Search for the cell housing the specified text and yield its [x, y] center coordinate. 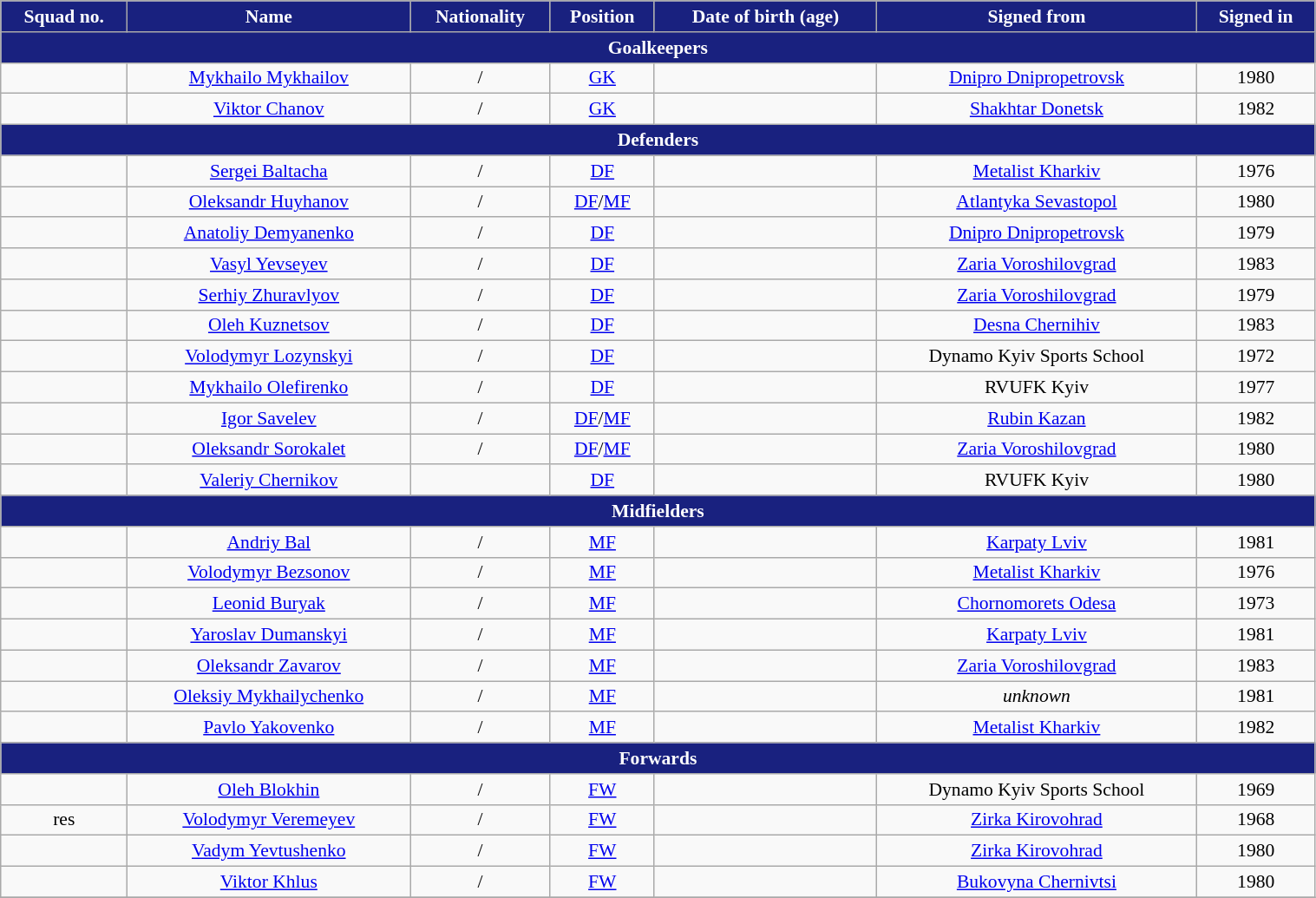
Valeriy Chernikov [269, 481]
Leonid Buryak [269, 604]
1972 [1256, 357]
Oleksandr Zavarov [269, 665]
Rubin Kazan [1038, 418]
Serhiy Zhuravlyov [269, 295]
1977 [1256, 388]
Viktor Khlus [269, 882]
Anatoliy Demyanenko [269, 233]
Goalkeepers [658, 48]
Volodymyr Lozynskyi [269, 357]
Andriy Bal [269, 542]
Squad no. [64, 16]
Mykhailo Olefirenko [269, 388]
1968 [1256, 820]
Nationality [481, 16]
Sergei Baltacha [269, 171]
Yaroslav Dumanskyi [269, 635]
Vadym Yevtushenko [269, 851]
Desna Chernihiv [1038, 325]
Name [269, 16]
Volodymyr Bezsonov [269, 573]
Igor Savelev [269, 418]
Oleh Kuznetsov [269, 325]
Midfielders [658, 511]
res [64, 820]
Signed in [1256, 16]
Atlantyka Sevastopol [1038, 202]
1969 [1256, 790]
Oleksiy Mykhailychenko [269, 697]
Date of birth (age) [765, 16]
Volodymyr Veremeyev [269, 820]
Forwards [658, 758]
Oleksandr Sorokalet [269, 449]
1973 [1256, 604]
Bukovyna Chernivtsi [1038, 882]
Oleksandr Huyhanov [269, 202]
Viktor Chanov [269, 109]
Pavlo Yakovenko [269, 728]
Vasyl Yevseyev [269, 264]
Defenders [658, 141]
unknown [1038, 697]
Chornomorets Odesa [1038, 604]
Signed from [1038, 16]
Position [602, 16]
Oleh Blokhin [269, 790]
Shakhtar Donetsk [1038, 109]
Mykhailo Mykhailov [269, 78]
